Detect which cell encompasses the target text, then output its [x, y] center coordinate. 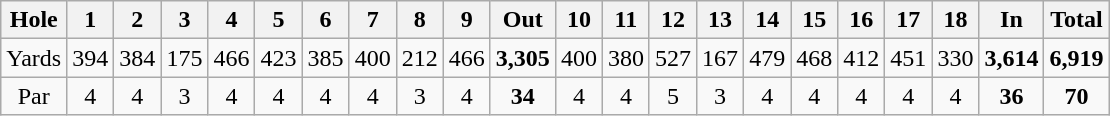
479 [768, 58]
6,919 [1076, 58]
175 [184, 58]
Out [522, 20]
9 [466, 20]
11 [626, 20]
167 [720, 58]
8 [420, 20]
10 [578, 20]
384 [138, 58]
212 [420, 58]
Hole [34, 20]
17 [908, 20]
In [1012, 20]
380 [626, 58]
Yards [34, 58]
Par [34, 96]
468 [814, 58]
70 [1076, 96]
13 [720, 20]
1 [90, 20]
12 [672, 20]
7 [372, 20]
36 [1012, 96]
18 [956, 20]
423 [278, 58]
34 [522, 96]
412 [862, 58]
15 [814, 20]
16 [862, 20]
6 [326, 20]
Total [1076, 20]
3,614 [1012, 58]
385 [326, 58]
527 [672, 58]
394 [90, 58]
2 [138, 20]
3,305 [522, 58]
14 [768, 20]
451 [908, 58]
330 [956, 58]
